Search for the cell housing the specified text and yield its [X, Y] center coordinate. 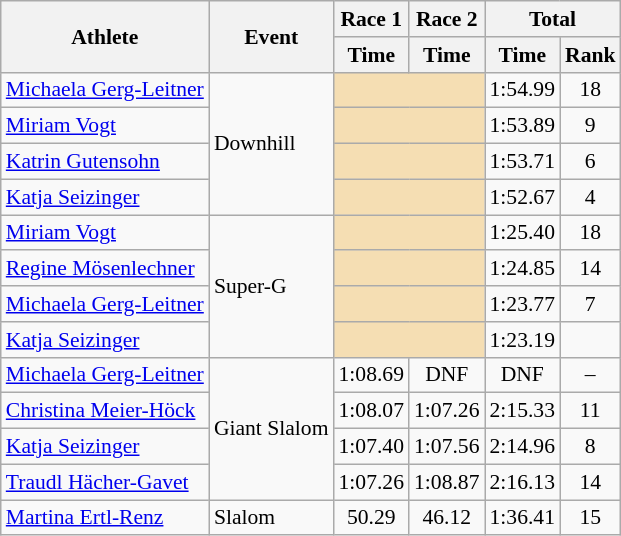
1:24.85 [522, 269]
Katrin Gutensohn [105, 162]
Christina Meier-Höck [105, 411]
4 [590, 197]
Race 2 [446, 19]
Giant Slalom [272, 428]
1:54.99 [522, 90]
11 [590, 411]
50.29 [372, 518]
1:36.41 [522, 518]
1:52.67 [522, 197]
2:15.33 [522, 411]
1:23.19 [522, 340]
1:08.69 [372, 375]
8 [590, 447]
2:16.13 [522, 482]
1:07.56 [446, 447]
9 [590, 126]
1:25.40 [522, 233]
Regine Mösenlechner [105, 269]
Traudl Hächer-Gavet [105, 482]
Downhill [272, 143]
1:53.89 [522, 126]
46.12 [446, 518]
– [590, 375]
2:14.96 [522, 447]
Slalom [272, 518]
15 [590, 518]
1:53.71 [522, 162]
Race 1 [372, 19]
6 [590, 162]
1:08.87 [446, 482]
Martina Ertl-Renz [105, 518]
1:23.77 [522, 304]
1:07.40 [372, 447]
Total [552, 19]
Athlete [105, 36]
Rank [590, 55]
Event [272, 36]
7 [590, 304]
1:08.07 [372, 411]
Super-G [272, 286]
